Identify which cell holds the provided text, then report its [X, Y] central coordinate. 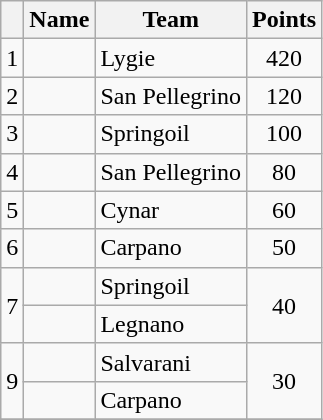
Salvarani [171, 362]
100 [284, 134]
Name [60, 20]
Team [171, 20]
60 [284, 210]
3 [12, 134]
30 [284, 381]
420 [284, 58]
40 [284, 305]
7 [12, 305]
Points [284, 20]
1 [12, 58]
50 [284, 248]
2 [12, 96]
80 [284, 172]
5 [12, 210]
6 [12, 248]
120 [284, 96]
Legnano [171, 324]
Lygie [171, 58]
Cynar [171, 210]
4 [12, 172]
9 [12, 381]
